Provide the (x, y) coordinate of the cell's center where the given text is located.  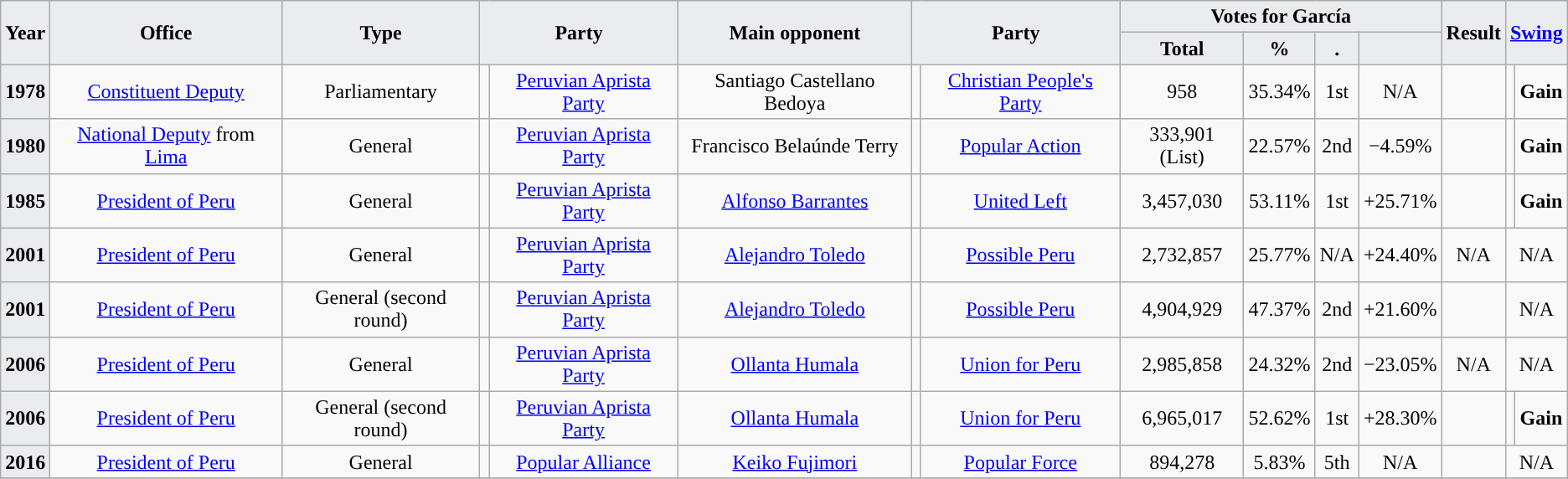
1978 (25, 92)
United Left (1020, 201)
+25.71% (1400, 201)
Keiko Fujimori (796, 461)
−23.05% (1400, 363)
35.34% (1280, 92)
1980 (25, 146)
Popular Action (1020, 146)
6,965,017 (1182, 419)
958 (1182, 92)
Popular Alliance (584, 461)
Office (166, 33)
Santiago Castellano Bedoya (796, 92)
1985 (25, 201)
22.57% (1280, 146)
Year (25, 33)
25.77% (1280, 255)
3,457,030 (1182, 201)
% (1280, 49)
5.83% (1280, 461)
+24.40% (1400, 255)
Parliamentary (381, 92)
. (1337, 49)
+21.60% (1400, 310)
Main opponent (796, 33)
Alfonso Barrantes (796, 201)
24.32% (1280, 363)
Swing (1536, 33)
Votes for García (1281, 17)
52.62% (1280, 419)
Popular Force (1020, 461)
53.11% (1280, 201)
5th (1337, 461)
4,904,929 (1182, 310)
333,901 (List) (1182, 146)
2,732,857 (1182, 255)
894,278 (1182, 461)
Type (381, 33)
Constituent Deputy (166, 92)
47.37% (1280, 310)
2016 (25, 461)
Result (1473, 33)
National Deputy from Lima (166, 146)
Francisco Belaúnde Terry (796, 146)
Total (1182, 49)
2,985,858 (1182, 363)
Christian People's Party (1020, 92)
−4.59% (1400, 146)
+28.30% (1400, 419)
